Locate the cell with the specified text and output its (x, y) center coordinate. 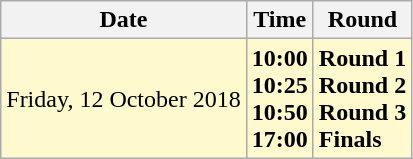
Round 1Round 2Round 3Finals (362, 98)
Friday, 12 October 2018 (124, 98)
10:0010:2510:5017:00 (280, 98)
Round (362, 20)
Date (124, 20)
Time (280, 20)
